Determine the (x, y) coordinate at the center of the cell enclosing the given text.  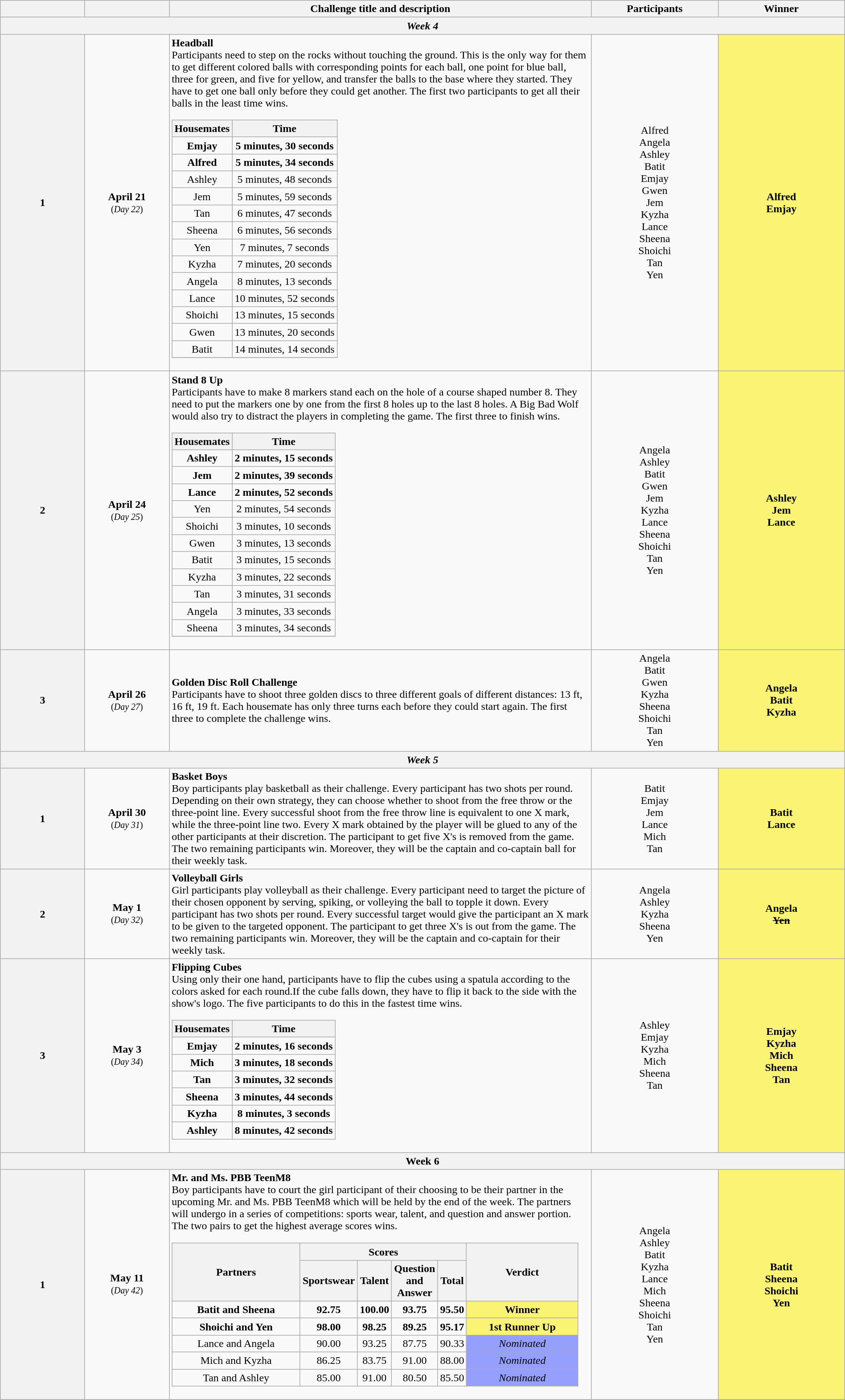
3 minutes, 10 seconds (283, 526)
Partners (236, 1272)
Alfred (202, 162)
May 1(Day 32) (127, 914)
April 30(Day 31) (127, 819)
85.50 (452, 1378)
April 24(Day 25) (127, 510)
8 minutes, 13 seconds (284, 281)
3 minutes, 32 seconds (283, 1079)
93.75 (414, 1309)
1st Runner Up (522, 1326)
100.00 (374, 1309)
April 21(Day 22) (127, 202)
Challenge title and description (381, 9)
Week 4 (422, 26)
95.50 (452, 1309)
Lance and Angela (236, 1343)
AngelaYen (781, 914)
Participants (655, 9)
13 minutes, 20 seconds (284, 332)
May 3(Day 34) (127, 1056)
Mich and Kyzha (236, 1361)
88.00 (452, 1361)
6 minutes, 47 seconds (284, 213)
Week 6 (422, 1161)
2 minutes, 39 seconds (283, 475)
3 minutes, 18 seconds (283, 1062)
3 minutes, 15 seconds (283, 560)
95.17 (452, 1326)
Sportswear (328, 1281)
Scores (383, 1252)
Mich (202, 1062)
AngelaBatitGwenKyzhaSheenaShoichiTanYen (655, 701)
2 minutes, 15 seconds (283, 458)
86.25 (328, 1361)
AlfredEmjay (781, 202)
87.75 (414, 1343)
Question and Answer (414, 1281)
92.75 (328, 1309)
3 minutes, 13 seconds (283, 543)
3 minutes, 31 seconds (283, 594)
90.00 (328, 1343)
3 minutes, 34 seconds (283, 628)
5 minutes, 34 seconds (284, 162)
7 minutes, 7 seconds (284, 247)
Batit and Sheena (236, 1309)
98.00 (328, 1326)
AngelaAshleyKyzhaSheenaYen (655, 914)
BatitEmjayJemLanceMichTan (655, 819)
Talent (374, 1281)
2 minutes, 16 seconds (283, 1046)
Week 5 (422, 760)
AngelaAshleyBatitGwenJemKyzhaLanceSheenaShoichiTanYen (655, 510)
May 11(Day 42) (127, 1285)
Verdict (522, 1272)
Tan and Ashley (236, 1378)
2 minutes, 52 seconds (283, 492)
6 minutes, 56 seconds (284, 231)
3 minutes, 33 seconds (283, 611)
Shoichi and Yen (236, 1326)
10 minutes, 52 seconds (284, 298)
7 minutes, 20 seconds (284, 264)
BatitLance (781, 819)
13 minutes, 15 seconds (284, 315)
AshleyEmjayKyzhaMichSheenaTan (655, 1056)
93.25 (374, 1343)
EmjayKyzhaMichSheenaTan (781, 1056)
April 26(Day 27) (127, 701)
2 minutes, 54 seconds (283, 509)
5 minutes, 48 seconds (284, 179)
8 minutes, 42 seconds (283, 1131)
5 minutes, 30 seconds (284, 145)
85.00 (328, 1378)
AlfredAngelaAshleyBatitEmjayGwenJemKyzhaLanceSheenaShoichiTanYen (655, 202)
90.33 (452, 1343)
8 minutes, 3 seconds (283, 1113)
AngelaAshleyBatitKyzhaLanceMichSheenaShoichiTanYen (655, 1285)
5 minutes, 59 seconds (284, 196)
Total (452, 1281)
80.50 (414, 1378)
98.25 (374, 1326)
AshleyJemLance (781, 510)
89.25 (414, 1326)
3 minutes, 44 seconds (283, 1096)
3 minutes, 22 seconds (283, 577)
BatitSheenaShoichiYen (781, 1285)
14 minutes, 14 seconds (284, 349)
AngelaBatitKyzha (781, 701)
83.75 (374, 1361)
